Locate the cell with the specified text and output its [x, y] center coordinate. 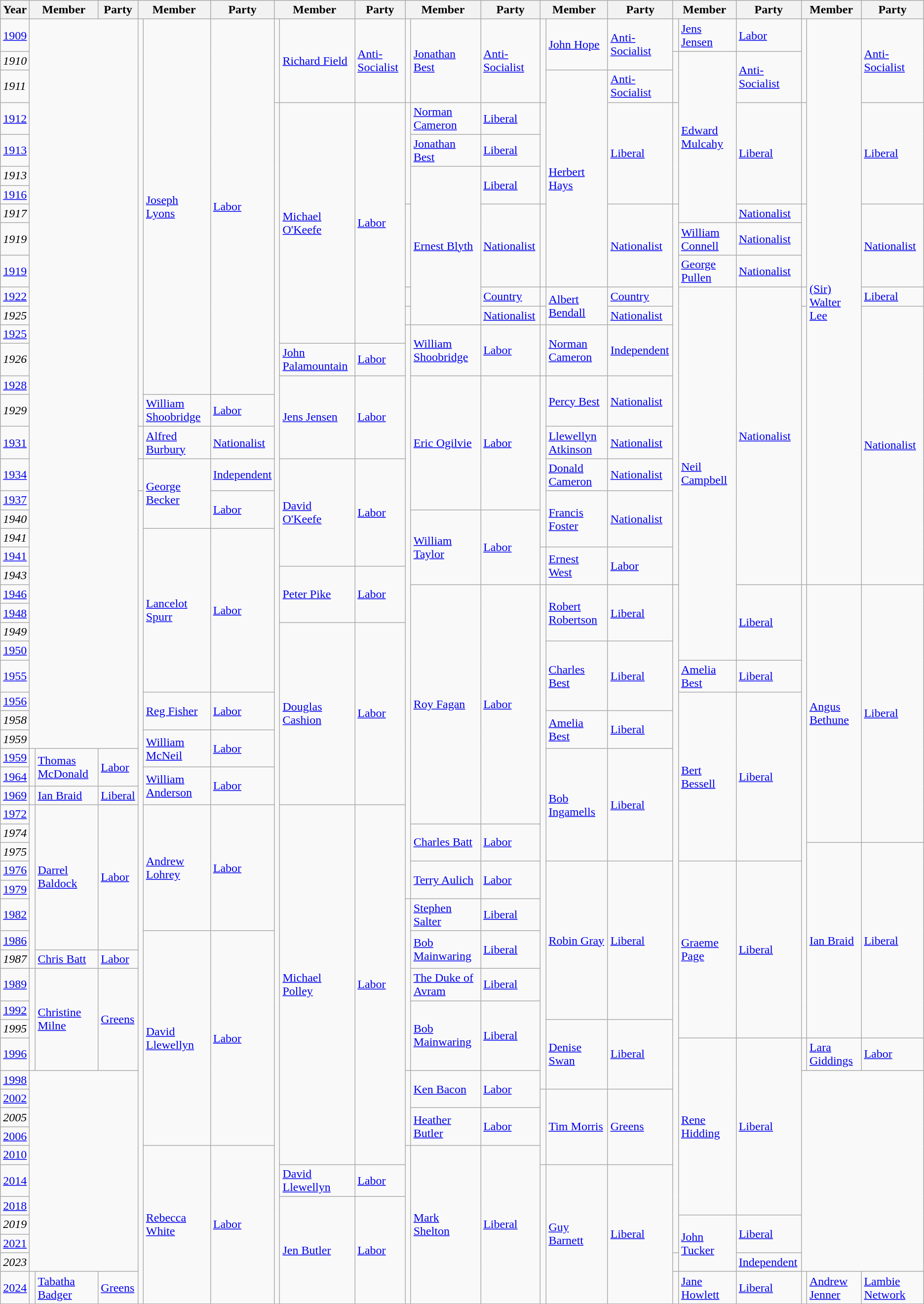
1976 [15, 870]
George Becker [177, 494]
Roy Fagan [445, 704]
Heather Butler [445, 1127]
1969 [15, 795]
1982 [15, 914]
Neil Campbell [707, 473]
1979 [15, 889]
Chris Batt [67, 959]
William McNeil [177, 749]
Jane Howlett [707, 1288]
Stephen Salter [445, 914]
1998 [15, 1080]
2019 [15, 1225]
2010 [15, 1155]
1975 [15, 852]
Lancelot Spurr [177, 610]
Mark Shelton [445, 1225]
Ernest West [577, 566]
Rebecca White [177, 1225]
Reg Fisher [177, 711]
Donald Cameron [577, 475]
John Palamountain [317, 359]
1989 [15, 985]
1958 [15, 720]
Guy Barnett [577, 1234]
1955 [15, 675]
John Tucker [707, 1243]
2014 [15, 1180]
Richard Field [317, 61]
Charles Batt [445, 842]
William Taylor [445, 547]
2005 [15, 1117]
1931 [15, 442]
1974 [15, 833]
1937 [15, 500]
Albert Bendall [577, 306]
William Connell [707, 239]
Andrew Jenner [834, 1288]
1912 [15, 119]
1956 [15, 702]
1987 [15, 959]
Christine Milne [67, 1019]
Denise Swan [577, 1055]
1943 [15, 575]
1948 [15, 613]
Percy Best [577, 401]
2002 [15, 1099]
Andrew Lohrey [177, 868]
Robert Robertson [577, 613]
1917 [15, 213]
Robin Gray [577, 940]
Herbert Hays [577, 179]
John Hope [577, 44]
Alfred Burbury [177, 442]
Lara Giddings [834, 1055]
Lambie Network [892, 1288]
2024 [15, 1288]
1972 [15, 814]
1986 [15, 940]
Thomas McDonald [67, 767]
1992 [15, 1010]
Tim Morris [577, 1127]
Joseph Lyons [177, 207]
1996 [15, 1055]
1922 [15, 296]
David O'Keefe [317, 513]
Angus Bethune [834, 713]
Bert Bessell [707, 777]
(Sir) Walter Lee [834, 302]
Michael O'Keefe [317, 223]
2006 [15, 1136]
2018 [15, 1206]
Ernest Blyth [445, 245]
Graeme Page [707, 949]
1910 [15, 61]
Eric Ogilvie [445, 442]
1928 [15, 385]
1934 [15, 475]
Rene Hidding [707, 1127]
1929 [15, 411]
William Anderson [177, 786]
2023 [15, 1262]
Charles Best [577, 675]
Terry Aulich [445, 880]
1946 [15, 594]
2021 [15, 1243]
1940 [15, 519]
Douglas Cashion [317, 713]
Year [15, 10]
Ken Bacon [445, 1089]
Tabatha Badger [67, 1288]
1926 [15, 359]
Peter Pike [317, 594]
Llewellyn Atkinson [577, 442]
1916 [15, 195]
Michael Polley [317, 985]
The Duke of Avram [445, 985]
1950 [15, 650]
Edward Mulcahy [707, 137]
1964 [15, 777]
1909 [15, 36]
George Pullen [707, 271]
Jen Butler [317, 1250]
1949 [15, 632]
Darrel Baldock [67, 877]
Bob Ingamells [577, 805]
Francis Foster [577, 519]
1995 [15, 1029]
1911 [15, 86]
